Identify which cell holds the provided text, then report its [X, Y] central coordinate. 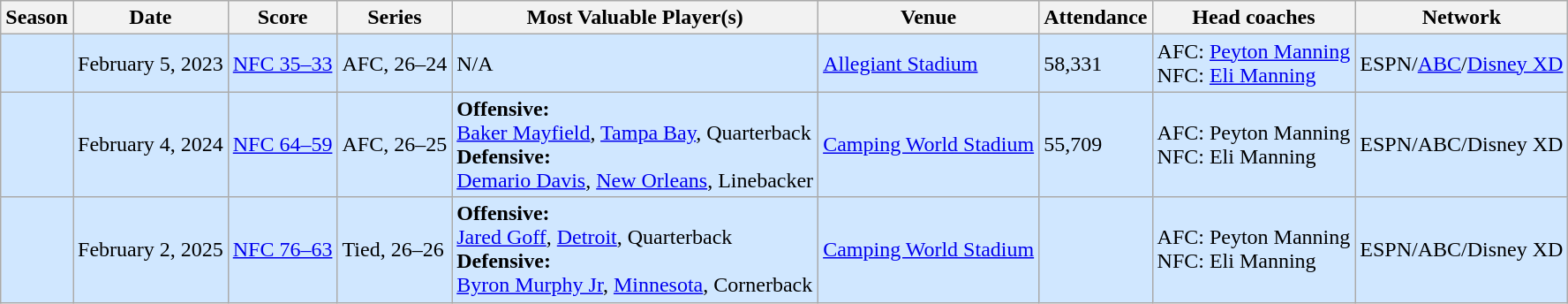
Allegiant Stadium [929, 64]
55,709 [1096, 145]
February 5, 2023 [150, 64]
Network [1462, 18]
AFC, 26–25 [395, 145]
Venue [929, 18]
AFC, 26–24 [395, 64]
NFC 64–59 [283, 145]
Offensive: Baker Mayfield, Tampa Bay, Quarterback Defensive:Demario Davis, New Orleans, Linebacker [636, 145]
Series [395, 18]
Head coaches [1254, 18]
Score [283, 18]
Tied, 26–26 [395, 249]
N/A [636, 64]
NFC 35–33 [283, 64]
Season [37, 18]
Date [150, 18]
Most Valuable Player(s) [636, 18]
Offensive: Jared Goff, Detroit, Quarterback Defensive:Byron Murphy Jr, Minnesota, Cornerback [636, 249]
February 4, 2024 [150, 145]
February 2, 2025 [150, 249]
Attendance [1096, 18]
58,331 [1096, 64]
NFC 76–63 [283, 249]
